Capture the cell that displays the provided text and extract its [X, Y] central coordinate. 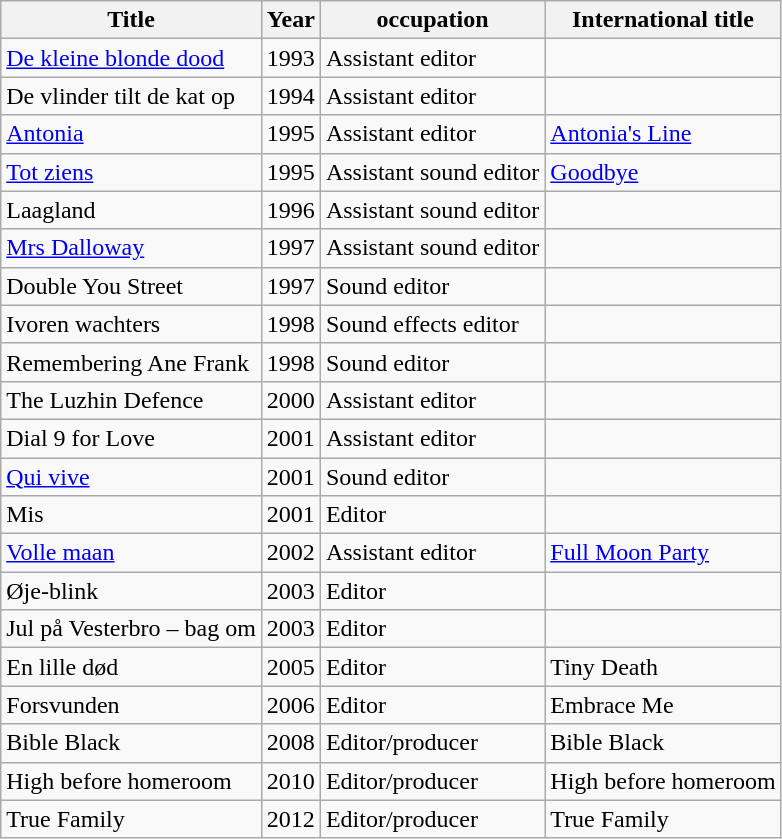
2005 [290, 667]
De vlinder tilt de kat op [132, 96]
2008 [290, 743]
Full Moon Party [663, 553]
The Luzhin Defence [132, 400]
Laagland [132, 210]
Volle maan [132, 553]
Mis [132, 515]
Tiny Death [663, 667]
Year [290, 20]
occupation [432, 20]
1996 [290, 210]
2010 [290, 781]
2000 [290, 400]
Sound effects editor [432, 324]
Tot ziens [132, 172]
Forsvunden [132, 705]
Ivoren wachters [132, 324]
Goodbye [663, 172]
Antonia's Line [663, 134]
Remembering Ane Frank [132, 362]
Jul på Vesterbro – bag om [132, 629]
Mrs Dalloway [132, 248]
En lille død [132, 667]
Double You Street [132, 286]
Antonia [132, 134]
Embrace Me [663, 705]
2002 [290, 553]
1994 [290, 96]
Øje-blink [132, 591]
2012 [290, 819]
Dial 9 for Love [132, 438]
Title [132, 20]
1993 [290, 58]
International title [663, 20]
De kleine blonde dood [132, 58]
2006 [290, 705]
Qui vive [132, 477]
